Return the [X, Y] coordinate for the center point of the cell that contains the specified text.  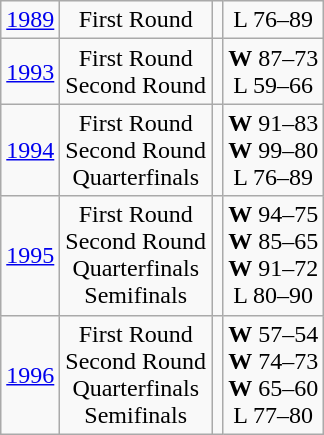
1995 [30, 256]
W 91–83W 99–80L 76–89 [274, 150]
L 76–89 [274, 20]
W 94–75W 85–65W 91–72L 80–90 [274, 256]
First RoundSecond Round [136, 72]
1989 [30, 20]
First RoundSecond RoundQuarterfinals [136, 150]
1994 [30, 150]
W 57–54W 74–73W 65–60L 77–80 [274, 374]
First Round [136, 20]
1996 [30, 374]
1993 [30, 72]
W 87–73L 59–66 [274, 72]
